Pinpoint the cell where the given text exists, returning its (X, Y) midpoint coordinate. 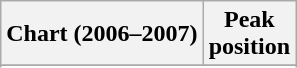
Chart (2006–2007) (102, 34)
Peakposition (249, 34)
